Detect which cell encompasses the target text, then output its [X, Y] center coordinate. 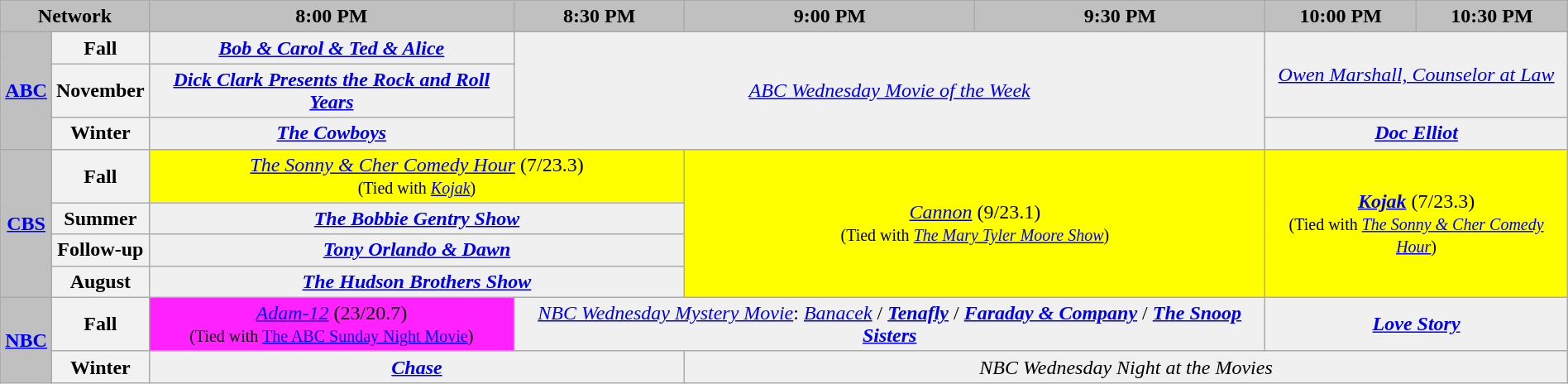
Summer [100, 218]
ABC [26, 91]
9:30 PM [1120, 17]
November [100, 91]
ABC Wednesday Movie of the Week [889, 91]
CBS [26, 223]
Kojak (7/23.3)(Tied with The Sonny & Cher Comedy Hour) [1416, 223]
Network [74, 17]
Follow-up [100, 250]
10:00 PM [1341, 17]
8:30 PM [599, 17]
Adam-12 (23/20.7)(Tied with The ABC Sunday Night Movie) [331, 324]
Bob & Carol & Ted & Alice [331, 48]
9:00 PM [830, 17]
Doc Elliot [1416, 133]
Dick Clark Presents the Rock and Roll Years [331, 91]
The Sonny & Cher Comedy Hour (7/23.3)(Tied with Kojak) [417, 175]
Cannon (9/23.1)(Tied with The Mary Tyler Moore Show) [975, 223]
Chase [417, 367]
Tony Orlando & Dawn [417, 250]
10:30 PM [1492, 17]
8:00 PM [331, 17]
The Cowboys [331, 133]
NBC [26, 339]
NBC Wednesday Mystery Movie: Banacek / Tenafly / Faraday & Company / The Snoop Sisters [889, 324]
NBC Wednesday Night at the Movies [1126, 367]
The Hudson Brothers Show [417, 281]
August [100, 281]
Love Story [1416, 324]
The Bobbie Gentry Show [417, 218]
Owen Marshall, Counselor at Law [1416, 74]
